Locate the cell with the specified text and output its [x, y] center coordinate. 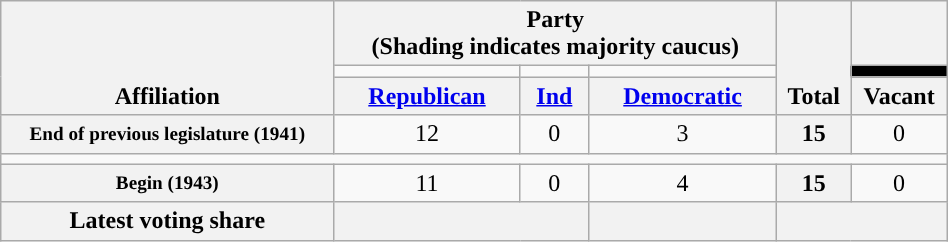
4 [683, 183]
3 [683, 134]
Affiliation [168, 58]
11 [427, 183]
Republican [427, 96]
Begin (1943) [168, 183]
Ind [554, 96]
Vacant [899, 96]
12 [427, 134]
Democratic [683, 96]
Latest voting share [168, 221]
End of previous legislature (1941) [168, 134]
Total [814, 58]
Party (Shading indicates majority caucus) [556, 34]
